Scan for the cell matching the given text and deliver its (X, Y) coordinate at center. 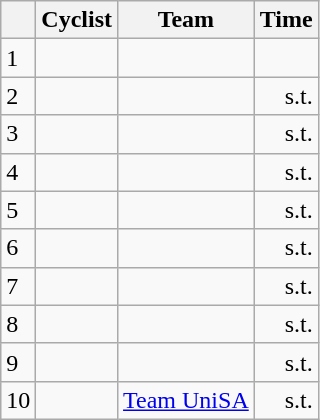
6 (18, 248)
7 (18, 286)
Time (286, 20)
9 (18, 362)
10 (18, 400)
8 (18, 324)
5 (18, 210)
Cyclist (77, 20)
Team UniSA (186, 400)
3 (18, 134)
2 (18, 96)
1 (18, 58)
Team (186, 20)
4 (18, 172)
